Determine the [X, Y] coordinate at the center of the cell enclosing the given text.  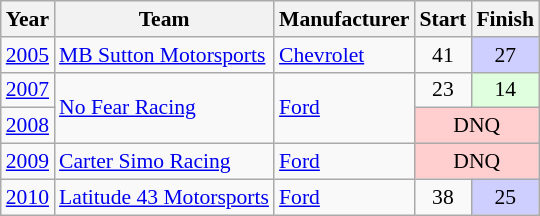
Team [164, 19]
25 [505, 197]
Start [442, 19]
2010 [28, 197]
41 [442, 55]
2007 [28, 90]
Year [28, 19]
38 [442, 197]
Manufacturer [344, 19]
Carter Simo Racing [164, 162]
Latitude 43 Motorsports [164, 197]
23 [442, 90]
MB Sutton Motorsports [164, 55]
No Fear Racing [164, 108]
2009 [28, 162]
2008 [28, 126]
Finish [505, 19]
14 [505, 90]
27 [505, 55]
2005 [28, 55]
Chevrolet [344, 55]
